Scan for the cell matching the given text and deliver its [X, Y] coordinate at center. 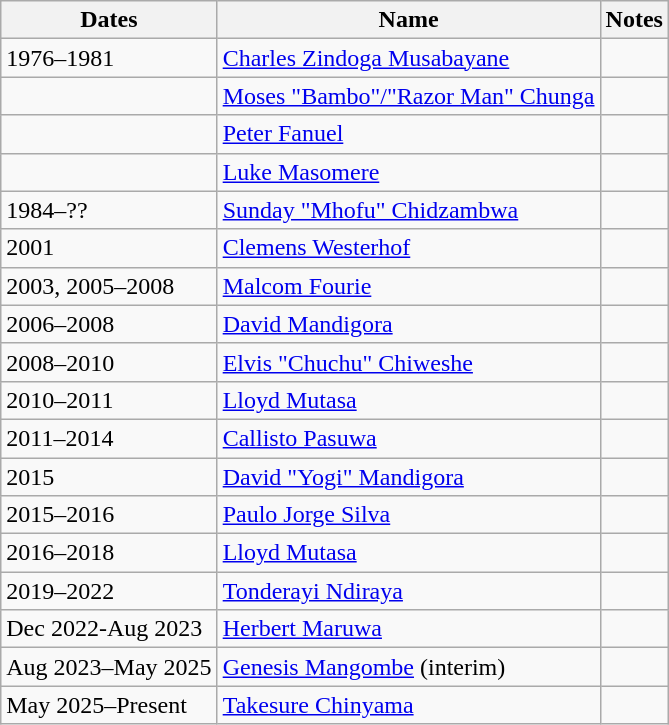
Sunday "Mhofu" Chidzambwa [408, 210]
Charles Zindoga Musabayane [408, 58]
Genesis Mangombe (interim) [408, 667]
David Mandigora [408, 324]
Elvis "Chuchu" Chiweshe [408, 362]
2015 [109, 477]
Herbert Maruwa [408, 629]
Aug 2023–May 2025 [109, 667]
2003, 2005–2008 [109, 286]
Notes [634, 20]
2015–2016 [109, 515]
David "Yogi" Mandigora [408, 477]
Peter Fanuel [408, 134]
Paulo Jorge Silva [408, 515]
2006–2008 [109, 324]
Dec 2022-Aug 2023 [109, 629]
2010–2011 [109, 400]
Dates [109, 20]
Moses "Bambo"/"Razor Man" Chunga [408, 96]
2008–2010 [109, 362]
Tonderayi Ndiraya [408, 591]
Clemens Westerhof [408, 248]
2016–2018 [109, 553]
May 2025–Present [109, 705]
1976–1981 [109, 58]
Takesure Chinyama [408, 705]
2011–2014 [109, 438]
Malcom Fourie [408, 286]
Name [408, 20]
2001 [109, 248]
1984–?? [109, 210]
Callisto Pasuwa [408, 438]
Luke Masomere [408, 172]
2019–2022 [109, 591]
